Search for the cell housing the specified text and yield its (x, y) center coordinate. 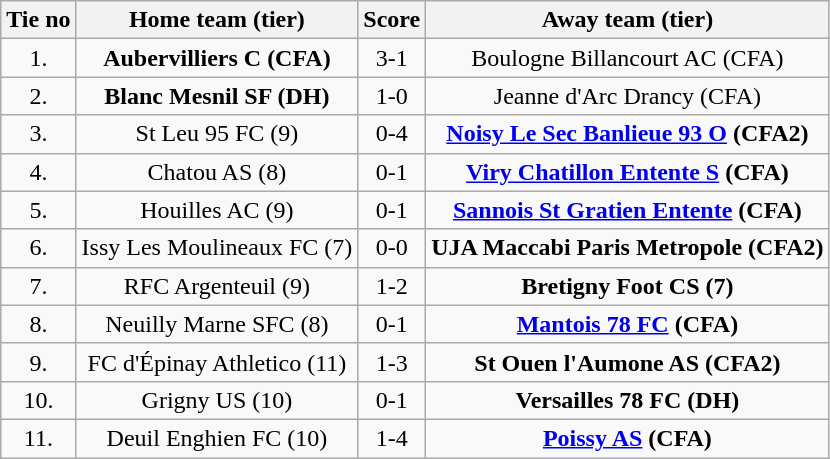
0-0 (392, 248)
6. (38, 248)
1-3 (392, 362)
RFC Argenteuil (9) (217, 286)
Mantois 78 FC (CFA) (628, 324)
7. (38, 286)
Away team (tier) (628, 20)
Versailles 78 FC (DH) (628, 400)
0-4 (392, 134)
Houilles AC (9) (217, 210)
10. (38, 400)
4. (38, 172)
Noisy Le Sec Banlieue 93 O (CFA2) (628, 134)
UJA Maccabi Paris Metropole (CFA2) (628, 248)
Blanc Mesnil SF (DH) (217, 96)
Boulogne Billancourt AC (CFA) (628, 58)
1-2 (392, 286)
Score (392, 20)
Neuilly Marne SFC (8) (217, 324)
1. (38, 58)
Aubervilliers C (CFA) (217, 58)
Poissy AS (CFA) (628, 438)
5. (38, 210)
8. (38, 324)
St Ouen l'Aumone AS (CFA2) (628, 362)
Issy Les Moulineaux FC (7) (217, 248)
Grigny US (10) (217, 400)
Bretigny Foot CS (7) (628, 286)
Tie no (38, 20)
1-4 (392, 438)
FC d'Épinay Athletico (11) (217, 362)
3. (38, 134)
Deuil Enghien FC (10) (217, 438)
Sannois St Gratien Entente (CFA) (628, 210)
Jeanne d'Arc Drancy (CFA) (628, 96)
2. (38, 96)
Chatou AS (8) (217, 172)
11. (38, 438)
3-1 (392, 58)
1-0 (392, 96)
Home team (tier) (217, 20)
9. (38, 362)
Viry Chatillon Entente S (CFA) (628, 172)
St Leu 95 FC (9) (217, 134)
